Return the (X, Y) coordinate for the center point of the cell that contains the specified text.  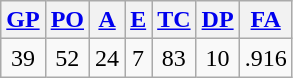
7 (138, 58)
FA (266, 20)
GP (23, 20)
.916 (266, 58)
52 (67, 58)
A (108, 20)
TC (174, 20)
10 (218, 58)
83 (174, 58)
DP (218, 20)
PO (67, 20)
24 (108, 58)
39 (23, 58)
E (138, 20)
